Search for the cell housing the specified text and yield its [x, y] center coordinate. 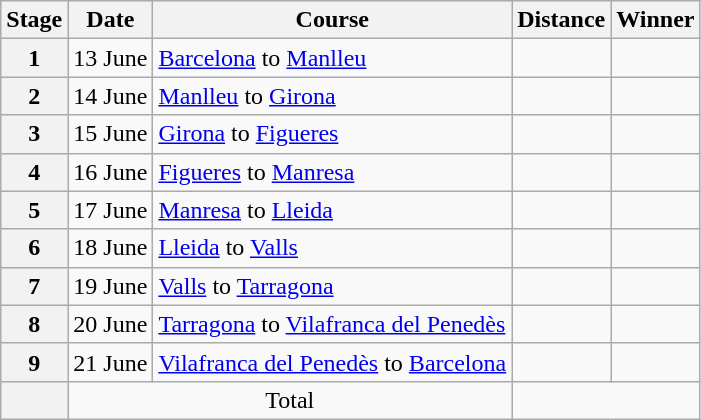
9 [34, 362]
Course [332, 20]
20 June [110, 324]
Valls to Tarragona [332, 286]
14 June [110, 96]
7 [34, 286]
Figueres to Manresa [332, 172]
19 June [110, 286]
21 June [110, 362]
Tarragona to Vilafranca del Penedès [332, 324]
Distance [562, 20]
Manresa to Lleida [332, 210]
16 June [110, 172]
Winner [656, 20]
18 June [110, 248]
Vilafranca del Penedès to Barcelona [332, 362]
2 [34, 96]
Lleida to Valls [332, 248]
Barcelona to Manlleu [332, 58]
Total [290, 400]
Girona to Figueres [332, 134]
3 [34, 134]
13 June [110, 58]
4 [34, 172]
Manlleu to Girona [332, 96]
6 [34, 248]
1 [34, 58]
5 [34, 210]
8 [34, 324]
15 June [110, 134]
17 June [110, 210]
Date [110, 20]
Stage [34, 20]
